Locate the cell with the specified text and output its [X, Y] center coordinate. 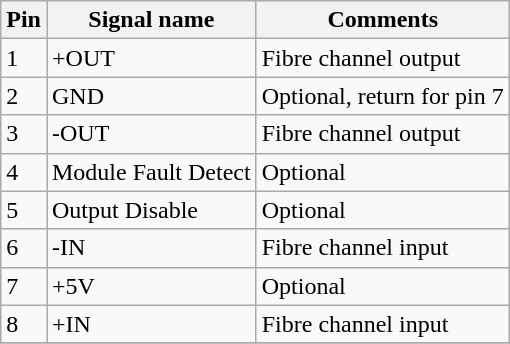
Module Fault Detect [151, 172]
+5V [151, 286]
+IN [151, 324]
Optional, return for pin 7 [382, 96]
Comments [382, 20]
7 [24, 286]
Pin [24, 20]
-OUT [151, 134]
6 [24, 248]
GND [151, 96]
8 [24, 324]
Output Disable [151, 210]
+OUT [151, 58]
5 [24, 210]
3 [24, 134]
4 [24, 172]
Signal name [151, 20]
-IN [151, 248]
1 [24, 58]
2 [24, 96]
